Find where the given text appears and provide that cell's center as (x, y) coordinate. 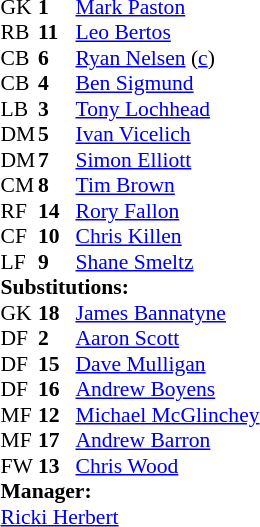
11 (57, 33)
Chris Killen (167, 237)
Andrew Barron (167, 441)
Leo Bertos (167, 33)
Aaron Scott (167, 339)
Manager: (130, 491)
7 (57, 160)
GK (19, 313)
CF (19, 237)
6 (57, 58)
14 (57, 211)
3 (57, 109)
9 (57, 262)
LF (19, 262)
8 (57, 185)
James Bannatyne (167, 313)
4 (57, 83)
2 (57, 339)
Substitutions: (130, 287)
Shane Smeltz (167, 262)
Tony Lochhead (167, 109)
RF (19, 211)
Chris Wood (167, 466)
18 (57, 313)
LB (19, 109)
16 (57, 389)
15 (57, 364)
Michael McGlinchey (167, 415)
Andrew Boyens (167, 389)
5 (57, 135)
Dave Mulligan (167, 364)
Rory Fallon (167, 211)
17 (57, 441)
10 (57, 237)
CM (19, 185)
Ryan Nelsen (c) (167, 58)
Tim Brown (167, 185)
13 (57, 466)
RB (19, 33)
12 (57, 415)
FW (19, 466)
Simon Elliott (167, 160)
Ivan Vicelich (167, 135)
Ben Sigmund (167, 83)
